For the text-containing cell, return its midpoint in (X, Y) coordinate format. 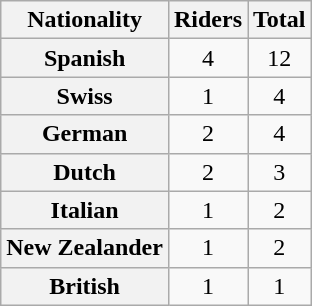
British (85, 286)
Swiss (85, 96)
Dutch (85, 172)
German (85, 134)
Italian (85, 210)
New Zealander (85, 248)
Riders (208, 20)
Nationality (85, 20)
3 (280, 172)
Total (280, 20)
Spanish (85, 58)
12 (280, 58)
